Return (X, Y) of the center of cell containing provided text 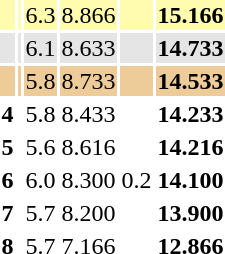
15.166 (190, 15)
8.733 (88, 81)
6 (8, 180)
8.300 (88, 180)
13.900 (190, 213)
14.233 (190, 114)
5.6 (40, 147)
5.7 (40, 213)
6.0 (40, 180)
8.616 (88, 147)
5 (8, 147)
7 (8, 213)
6.3 (40, 15)
8.866 (88, 15)
14.100 (190, 180)
14.733 (190, 48)
8.433 (88, 114)
4 (8, 114)
8.200 (88, 213)
0.2 (136, 180)
8.633 (88, 48)
6.1 (40, 48)
14.533 (190, 81)
14.216 (190, 147)
